Provide the [X, Y] coordinate of the cell's center where the given text is located.  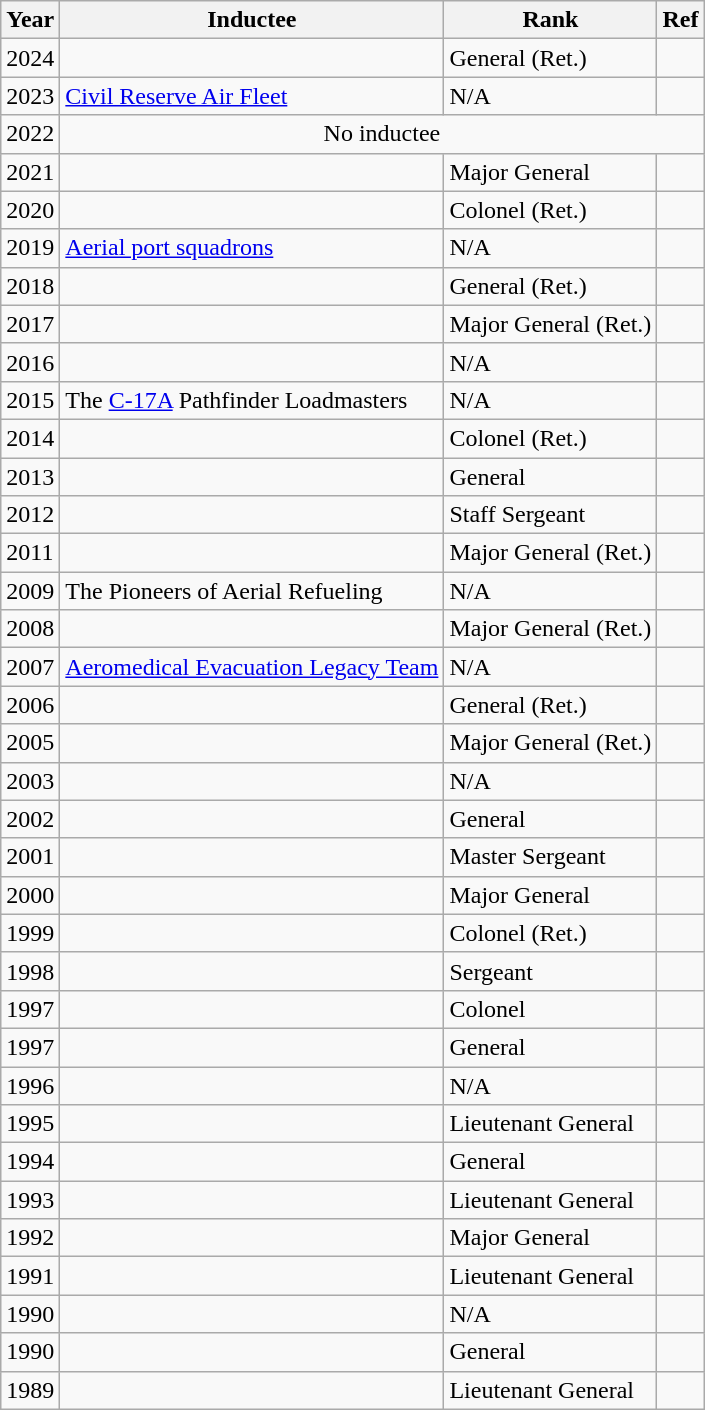
1998 [30, 971]
2003 [30, 781]
2018 [30, 286]
1995 [30, 1124]
1993 [30, 1200]
The Pioneers of Aerial Refueling [252, 591]
2017 [30, 324]
1996 [30, 1085]
2024 [30, 58]
Aeromedical Evacuation Legacy Team [252, 667]
Colonel [550, 1009]
2019 [30, 248]
2022 [30, 134]
1989 [30, 1390]
1994 [30, 1162]
Rank [550, 20]
1999 [30, 933]
2001 [30, 857]
1992 [30, 1238]
Sergeant [550, 971]
2014 [30, 438]
Inductee [252, 20]
No inductee [382, 134]
2016 [30, 362]
2006 [30, 705]
Master Sergeant [550, 857]
Staff Sergeant [550, 515]
2000 [30, 895]
2007 [30, 667]
1991 [30, 1276]
2023 [30, 96]
2013 [30, 477]
2021 [30, 172]
2012 [30, 515]
Ref [680, 20]
2005 [30, 743]
2009 [30, 591]
Civil Reserve Air Fleet [252, 96]
Year [30, 20]
2020 [30, 210]
2008 [30, 629]
2002 [30, 819]
The C-17A Pathfinder Loadmasters [252, 400]
2011 [30, 553]
Aerial port squadrons [252, 248]
2015 [30, 400]
